Output the (X, Y) coordinate of the center of the cell containing the given text.  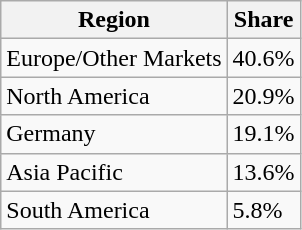
Europe/Other Markets (114, 58)
40.6% (264, 58)
Germany (114, 134)
Share (264, 20)
Region (114, 20)
20.9% (264, 96)
13.6% (264, 172)
19.1% (264, 134)
Asia Pacific (114, 172)
5.8% (264, 210)
North America (114, 96)
South America (114, 210)
